Capture the cell that displays the provided text and extract its (X, Y) central coordinate. 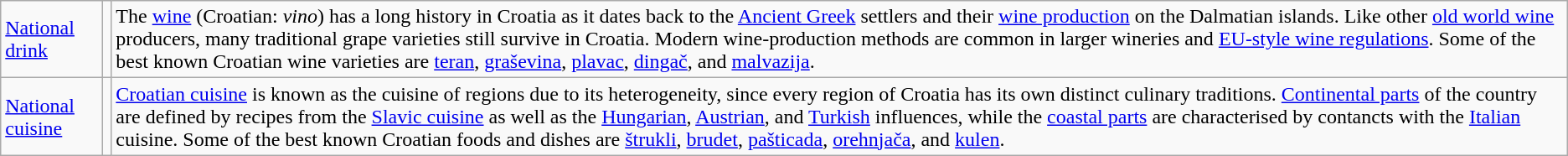
National cuisine (52, 117)
National drink (52, 39)
